Search for the cell housing the specified text and yield its (X, Y) center coordinate. 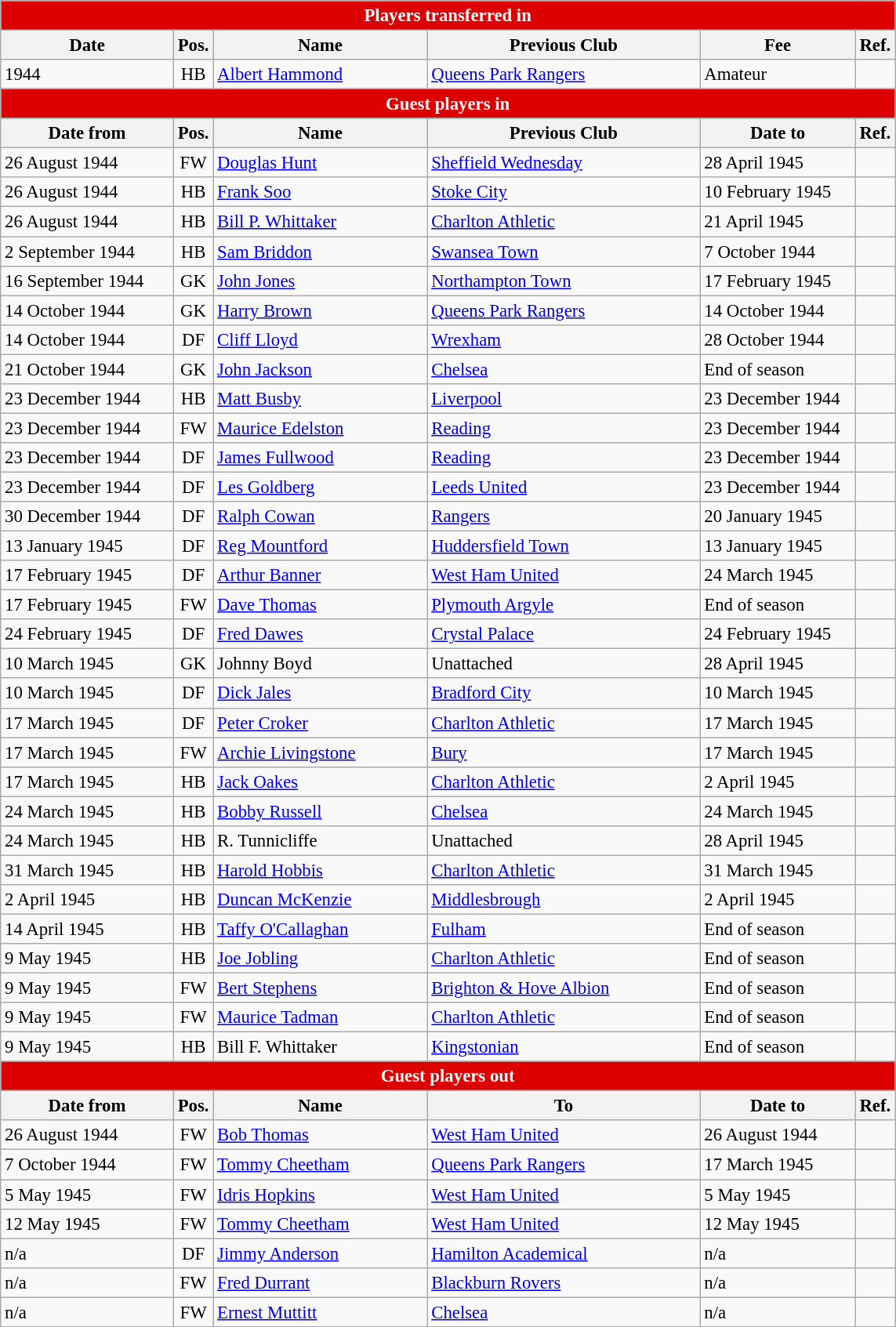
Leeds United (564, 487)
Dick Jales (320, 694)
R. Tunnicliffe (320, 841)
Middlesbrough (564, 900)
Ralph Cowan (320, 517)
Ernest Muttitt (320, 1312)
Matt Busby (320, 399)
Sam Briddon (320, 252)
Northampton Town (564, 281)
Jimmy Anderson (320, 1253)
28 October 1944 (778, 339)
Bobby Russell (320, 811)
30 December 1944 (88, 517)
Maurice Edelston (320, 428)
Kingstonian (564, 1047)
Douglas Hunt (320, 163)
2 September 1944 (88, 252)
Frank Soo (320, 192)
Bradford City (564, 694)
To (564, 1106)
Liverpool (564, 399)
Guest players in (448, 104)
Swansea Town (564, 252)
Fred Durrant (320, 1282)
Brighton & Hove Albion (564, 988)
Fulham (564, 929)
Harry Brown (320, 310)
Players transferred in (448, 16)
John Jones (320, 281)
Crystal Palace (564, 634)
Amateur (778, 74)
James Fullwood (320, 458)
Bob Thomas (320, 1136)
Plymouth Argyle (564, 605)
Reg Mountford (320, 546)
Bill F. Whittaker (320, 1047)
Les Goldberg (320, 487)
Bill P. Whittaker (320, 222)
Archie Livingstone (320, 752)
21 October 1944 (88, 369)
Wrexham (564, 339)
Albert Hammond (320, 74)
20 January 1945 (778, 517)
Guest players out (448, 1076)
Fred Dawes (320, 634)
Johnny Boyd (320, 664)
21 April 1945 (778, 222)
Peter Croker (320, 723)
Maurice Tadman (320, 1017)
Rangers (564, 517)
Dave Thomas (320, 605)
Jack Oakes (320, 781)
Blackburn Rovers (564, 1282)
John Jackson (320, 369)
10 February 1945 (778, 192)
Duncan McKenzie (320, 900)
Sheffield Wednesday (564, 163)
Huddersfield Town (564, 546)
Date (88, 45)
Fee (778, 45)
Hamilton Academical (564, 1253)
14 April 1945 (88, 929)
1944 (88, 74)
Harold Hobbis (320, 870)
Cliff Lloyd (320, 339)
Joe Jobling (320, 959)
Bury (564, 752)
Taffy O'Callaghan (320, 929)
Arthur Banner (320, 575)
Stoke City (564, 192)
Bert Stephens (320, 988)
Idris Hopkins (320, 1195)
16 September 1944 (88, 281)
